Identify which cell holds the provided text, then report its (x, y) central coordinate. 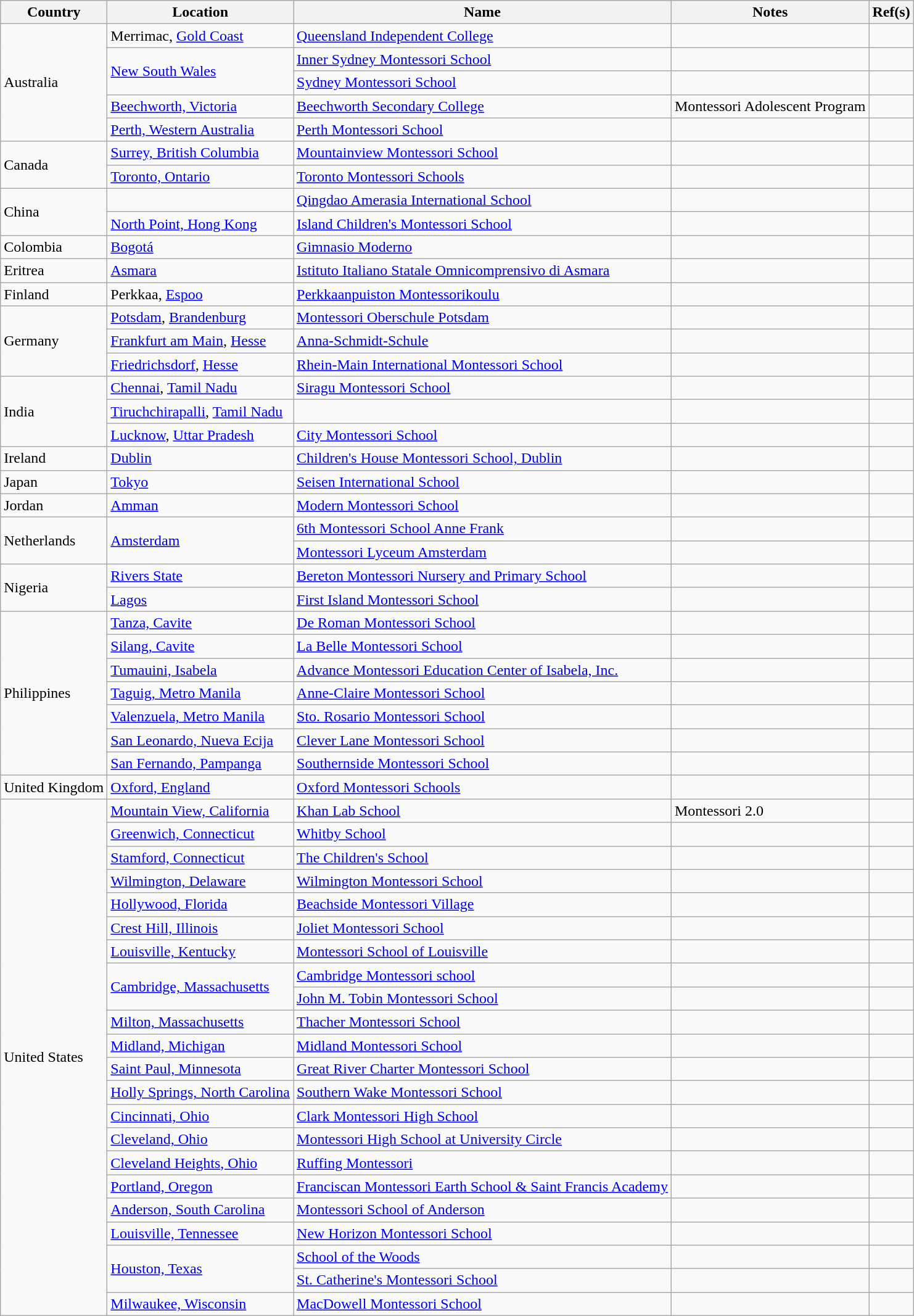
Cleveland Heights, Ohio (200, 1163)
Midland Montessori School (482, 1046)
Wilmington, Delaware (200, 881)
Houston, Texas (200, 1268)
Toronto, Ontario (200, 176)
Milton, Massachusetts (200, 1022)
Notes (770, 12)
Clark Montessori High School (482, 1116)
Taguig, Metro Manila (200, 693)
Sto. Rosario Montessori School (482, 717)
Surrey, British Columbia (200, 153)
Holly Springs, North Carolina (200, 1093)
Ruffing Montessori (482, 1163)
Germany (54, 341)
Cambridge, Massachusetts (200, 987)
Location (200, 12)
San Fernando, Pampanga (200, 764)
St. Catherine's Montessori School (482, 1280)
Beechworth Secondary College (482, 106)
San Leonardo, Nueva Ecija (200, 740)
La Belle Montessori School (482, 646)
Island Children's Montessori School (482, 223)
United Kingdom (54, 787)
Midland, Michigan (200, 1046)
Montessori Oberschule Potsdam (482, 318)
Saint Paul, Minnesota (200, 1069)
Lagos (200, 599)
Montessori School of Anderson (482, 1210)
Valenzuela, Metro Manila (200, 717)
Montessori High School at University Circle (482, 1140)
Jordan (54, 505)
Japan (54, 482)
Sydney Montessori School (482, 83)
Perth, Western Australia (200, 130)
Frankfurt am Main, Hesse (200, 341)
New South Wales (200, 71)
Southernside Montessori School (482, 764)
Cincinnati, Ohio (200, 1116)
Cleveland, Ohio (200, 1140)
United States (54, 1057)
Tokyo (200, 482)
Oxford, England (200, 787)
Anna-Schmidt-Schule (482, 341)
Louisville, Kentucky (200, 951)
North Point, Hong Kong (200, 223)
Merrimac, Gold Coast (200, 36)
Montessori Lyceum Amsterdam (482, 552)
Seisen International School (482, 482)
Finland (54, 294)
Perkkaa, Espoo (200, 294)
Amman (200, 505)
Advance Montessori Education Center of Isabela, Inc. (482, 669)
Potsdam, Brandenburg (200, 318)
Whitby School (482, 834)
Portland, Oregon (200, 1186)
Qingdao Amerasia International School (482, 200)
Perth Montessori School (482, 130)
Toronto Montessori Schools (482, 176)
6th Montessori School Anne Frank (482, 529)
Silang, Cavite (200, 646)
First Island Montessori School (482, 599)
Chennai, Tamil Nadu (200, 388)
The Children's School (482, 858)
Name (482, 12)
Khan Lab School (482, 811)
Friedrichsdorf, Hesse (200, 365)
Montessori Adolescent Program (770, 106)
MacDowell Montessori School (482, 1304)
School of the Woods (482, 1257)
Cambridge Montessori school (482, 975)
Bereton Montessori Nursery and Primary School (482, 576)
Montessori School of Louisville (482, 951)
Milwaukee, Wisconsin (200, 1304)
Anne-Claire Montessori School (482, 693)
Nigeria (54, 587)
Southern Wake Montessori School (482, 1093)
Louisville, Tennessee (200, 1233)
Asmara (200, 270)
India (54, 412)
Ref(s) (891, 12)
Mountainview Montessori School (482, 153)
Inner Sydney Montessori School (482, 59)
Joliet Montessori School (482, 928)
Crest Hill, Illinois (200, 928)
Anderson, South Carolina (200, 1210)
Wilmington Montessori School (482, 881)
Siragu Montessori School (482, 388)
Country (54, 12)
Australia (54, 83)
City Montessori School (482, 435)
Tumauini, Isabela (200, 669)
Colombia (54, 247)
Hollywood, Florida (200, 904)
Netherlands (54, 540)
Amsterdam (200, 540)
China (54, 212)
Philippines (54, 693)
Lucknow, Uttar Pradesh (200, 435)
Queensland Independent College (482, 36)
Rhein-Main International Montessori School (482, 365)
Oxford Montessori Schools (482, 787)
Tanza, Cavite (200, 623)
Modern Montessori School (482, 505)
Bogotá (200, 247)
Perkkaanpuiston Montessorikoulu (482, 294)
Great River Charter Montessori School (482, 1069)
Dublin (200, 458)
New Horizon Montessori School (482, 1233)
Gimnasio Moderno (482, 247)
Beechworth, Victoria (200, 106)
Montessori 2.0 (770, 811)
Eritrea (54, 270)
Beachside Montessori Village (482, 904)
Thacher Montessori School (482, 1022)
Mountain View, California (200, 811)
Franciscan Montessori Earth School & Saint Francis Academy (482, 1186)
De Roman Montessori School (482, 623)
Tiruchchirapalli, Tamil Nadu (200, 412)
Greenwich, Connecticut (200, 834)
Istituto Italiano Statale Omnicomprensivo di Asmara (482, 270)
Canada (54, 165)
Rivers State (200, 576)
Children's House Montessori School, Dublin (482, 458)
Stamford, Connecticut (200, 858)
Clever Lane Montessori School (482, 740)
John M. Tobin Montessori School (482, 998)
Ireland (54, 458)
